Provide the [X, Y] coordinate of the cell's center where the given text is located.  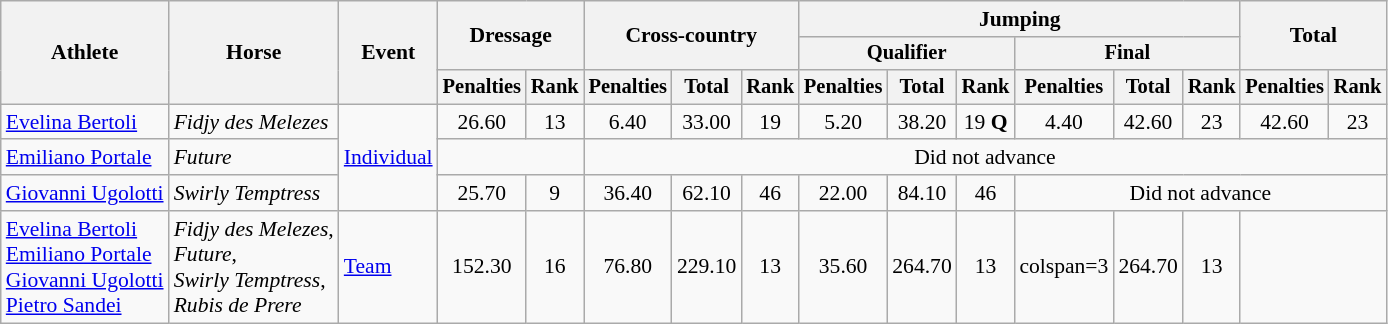
152.30 [482, 267]
colspan=3 [1064, 267]
62.10 [706, 193]
84.10 [922, 193]
Athlete [85, 52]
Individual [388, 158]
Future [254, 158]
Final [1127, 54]
229.10 [706, 267]
Giovanni Ugolotti [85, 193]
Event [388, 52]
Cross-country [692, 36]
76.80 [628, 267]
4.40 [1064, 122]
19 [770, 122]
Fidjy des Melezes,Future,Swirly Temptress,Rubis de Prere [254, 267]
Swirly Temptress [254, 193]
Team [388, 267]
Emiliano Portale [85, 158]
6.40 [628, 122]
5.20 [843, 122]
Dressage [511, 36]
38.20 [922, 122]
33.00 [706, 122]
Evelina Bertoli [85, 122]
Qualifier [906, 54]
36.40 [628, 193]
22.00 [843, 193]
19 Q [986, 122]
9 [555, 193]
35.60 [843, 267]
25.70 [482, 193]
Jumping [1020, 19]
Horse [254, 52]
26.60 [482, 122]
16 [555, 267]
Fidjy des Melezes [254, 122]
Evelina BertoliEmiliano PortaleGiovanni UgolottiPietro Sandei [85, 267]
